From the cell containing the given text, extract its center point as (x, y) coordinate. 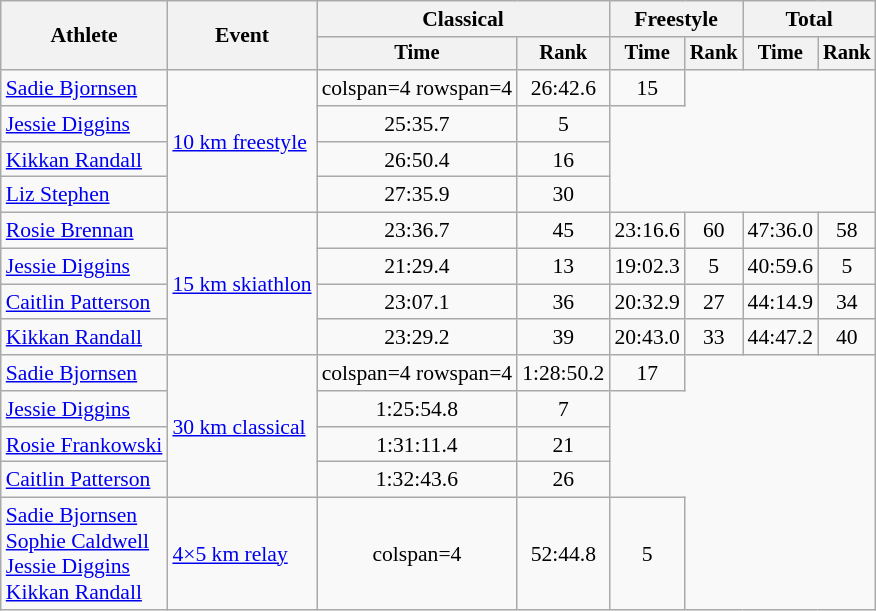
1:25:54.8 (418, 409)
21 (563, 445)
23:29.2 (418, 338)
Classical (464, 19)
1:32:43.6 (418, 480)
45 (563, 231)
26 (563, 480)
Liz Stephen (84, 195)
Sadie BjornsenSophie CaldwellJessie DigginsKikkan Randall (84, 554)
Event (242, 36)
20:32.9 (646, 302)
16 (563, 160)
19:02.3 (646, 267)
Rosie Frankowski (84, 445)
40:59.6 (780, 267)
1:31:11.4 (418, 445)
34 (847, 302)
Total (810, 19)
47:36.0 (780, 231)
27 (714, 302)
Rosie Brennan (84, 231)
colspan=4 (418, 554)
20:43.0 (646, 338)
10 km freestyle (242, 141)
36 (563, 302)
15 km skiathlon (242, 284)
33 (714, 338)
4×5 km relay (242, 554)
27:35.9 (418, 195)
44:47.2 (780, 338)
26:50.4 (418, 160)
26:42.6 (563, 88)
13 (563, 267)
17 (646, 373)
15 (646, 88)
39 (563, 338)
23:16.6 (646, 231)
23:07.1 (418, 302)
1:28:50.2 (563, 373)
23:36.7 (418, 231)
30 (563, 195)
58 (847, 231)
52:44.8 (563, 554)
40 (847, 338)
30 km classical (242, 426)
60 (714, 231)
Freestyle (676, 19)
44:14.9 (780, 302)
25:35.7 (418, 124)
21:29.4 (418, 267)
Athlete (84, 36)
7 (563, 409)
